From the cell containing the given text, extract its center point as (x, y) coordinate. 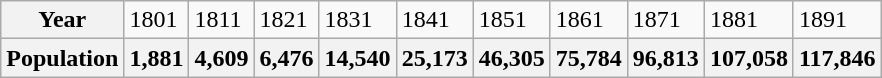
1871 (666, 20)
1881 (748, 20)
1841 (434, 20)
1801 (156, 20)
Population (62, 58)
1831 (358, 20)
25,173 (434, 58)
107,058 (748, 58)
46,305 (512, 58)
1851 (512, 20)
14,540 (358, 58)
1891 (837, 20)
75,784 (588, 58)
1811 (222, 20)
117,846 (837, 58)
96,813 (666, 58)
1861 (588, 20)
1,881 (156, 58)
6,476 (286, 58)
Year (62, 20)
1821 (286, 20)
4,609 (222, 58)
